Extract the [X, Y] coordinate from the center of the cell holding the provided text.  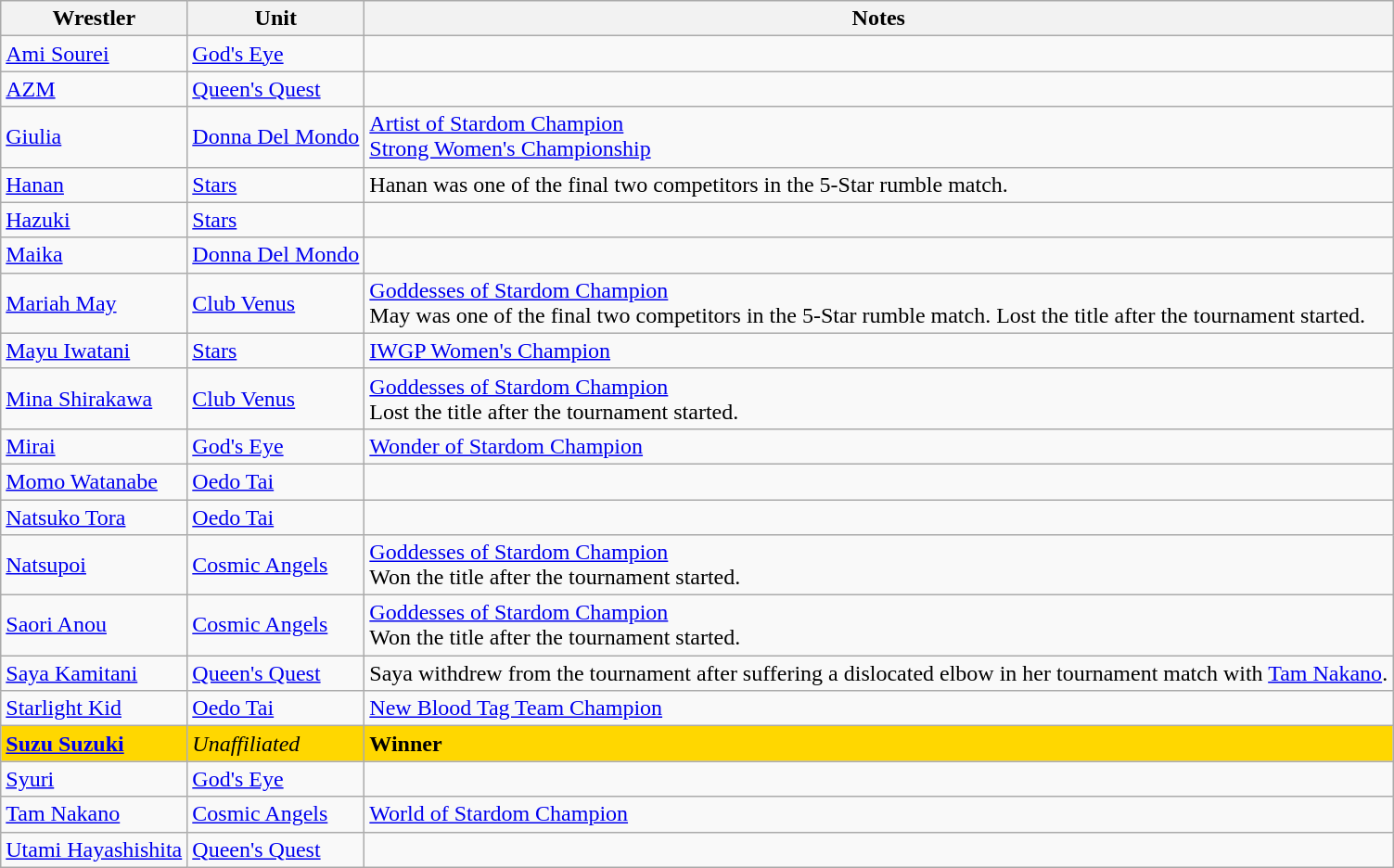
Ami Sourei [95, 54]
Hazuki [95, 220]
Saya Kamitani [95, 673]
Momo Watanabe [95, 481]
Tam Nakano [95, 814]
AZM [95, 89]
Mirai [95, 446]
Syuri [95, 779]
Mina Shirakawa [95, 399]
Notes [879, 19]
Natsuko Tora [95, 517]
World of Stardom Champion [879, 814]
Goddesses of Stardom ChampionLost the title after the tournament started. [879, 399]
Hanan [95, 185]
Wrestler [95, 19]
Maika [95, 255]
Wonder of Stardom Champion [879, 446]
Utami Hayashishita [95, 849]
Natsupoi [95, 566]
Unit [276, 19]
Winner [879, 744]
Goddesses of Stardom ChampionMay was one of the final two competitors in the 5-Star rumble match. Lost the title after the tournament started. [879, 302]
Suzu Suzuki [95, 744]
Artist of Stardom ChampionStrong Women's Championship [879, 137]
Giulia [95, 137]
IWGP Women's Champion [879, 351]
Mayu Iwatani [95, 351]
Saya withdrew from the tournament after suffering a dislocated elbow in her tournament match with Tam Nakano. [879, 673]
New Blood Tag Team Champion [879, 708]
Mariah May [95, 302]
Starlight Kid [95, 708]
Hanan was one of the final two competitors in the 5-Star rumble match. [879, 185]
Unaffiliated [276, 744]
Saori Anou [95, 625]
